Capture the cell that displays the provided text and extract its (x, y) central coordinate. 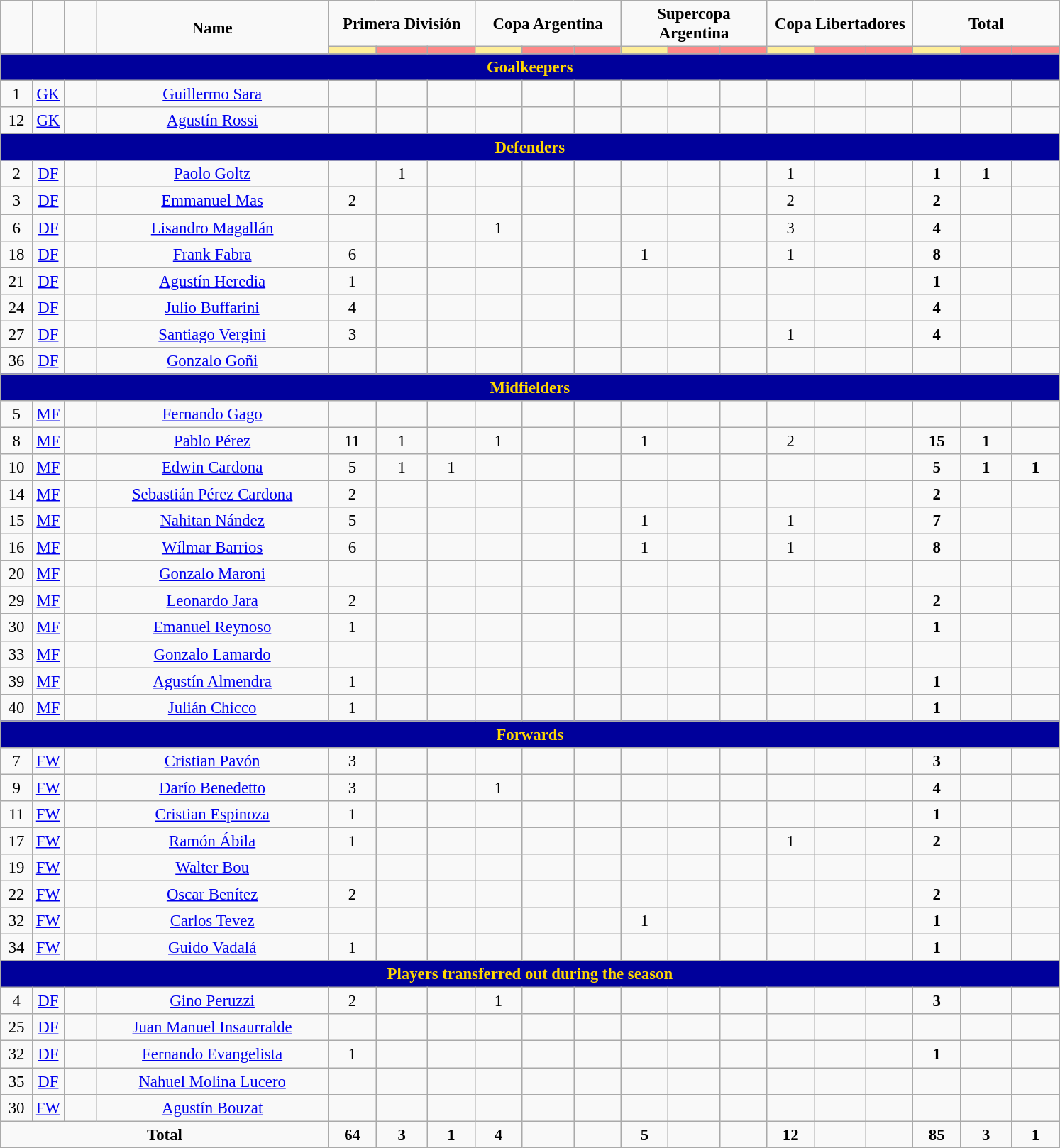
10 (17, 468)
Santiago Vergini (212, 334)
Carlos Tevez (212, 921)
Cristian Espinoza (212, 815)
Agustín Heredia (212, 281)
40 (17, 707)
17 (17, 841)
9 (17, 788)
Gino Peruzzi (212, 1001)
39 (17, 681)
Gonzalo Maroni (212, 574)
Guido Vadalá (212, 948)
Name (212, 27)
Frank Fabra (212, 254)
25 (17, 1028)
27 (17, 334)
Guillermo Sara (212, 94)
Goalkeepers (530, 67)
Supercopa Argentina (694, 24)
Walter Bou (212, 868)
34 (17, 948)
Sebastián Pérez Cardona (212, 495)
Emmanuel Mas (212, 201)
Players transferred out during the season (530, 974)
Juan Manuel Insaurralde (212, 1028)
Pablo Pérez (212, 441)
20 (17, 574)
18 (17, 254)
Primera División (402, 24)
Agustín Rossi (212, 121)
19 (17, 868)
Edwin Cardona (212, 468)
Nahitan Nández (212, 521)
35 (17, 1081)
16 (17, 548)
33 (17, 654)
Agustín Bouzat (212, 1108)
Emanuel Reynoso (212, 628)
Gonzalo Lamardo (212, 654)
Cristian Pavón (212, 761)
Wílmar Barrios (212, 548)
Oscar Benítez (212, 895)
Forwards (530, 734)
Julián Chicco (212, 707)
14 (17, 495)
Copa Argentina (548, 24)
Lisandro Magallán (212, 228)
21 (17, 281)
Gonzalo Goñi (212, 361)
Julio Buffarini (212, 307)
29 (17, 601)
22 (17, 895)
Nahuel Molina Lucero (212, 1081)
Darío Benedetto (212, 788)
Ramón Ábila (212, 841)
Leonardo Jara (212, 601)
Fernando Evangelista (212, 1054)
Midfielders (530, 387)
24 (17, 307)
85 (937, 1135)
Defenders (530, 148)
Paolo Goltz (212, 174)
Fernando Gago (212, 414)
Agustín Almendra (212, 681)
36 (17, 361)
64 (352, 1135)
Copa Libertadores (840, 24)
